Detect which cell encompasses the target text, then output its [X, Y] center coordinate. 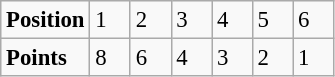
Points [46, 58]
8 [110, 58]
Position [46, 20]
5 [272, 20]
